Return (X, Y) of the center of cell containing provided text 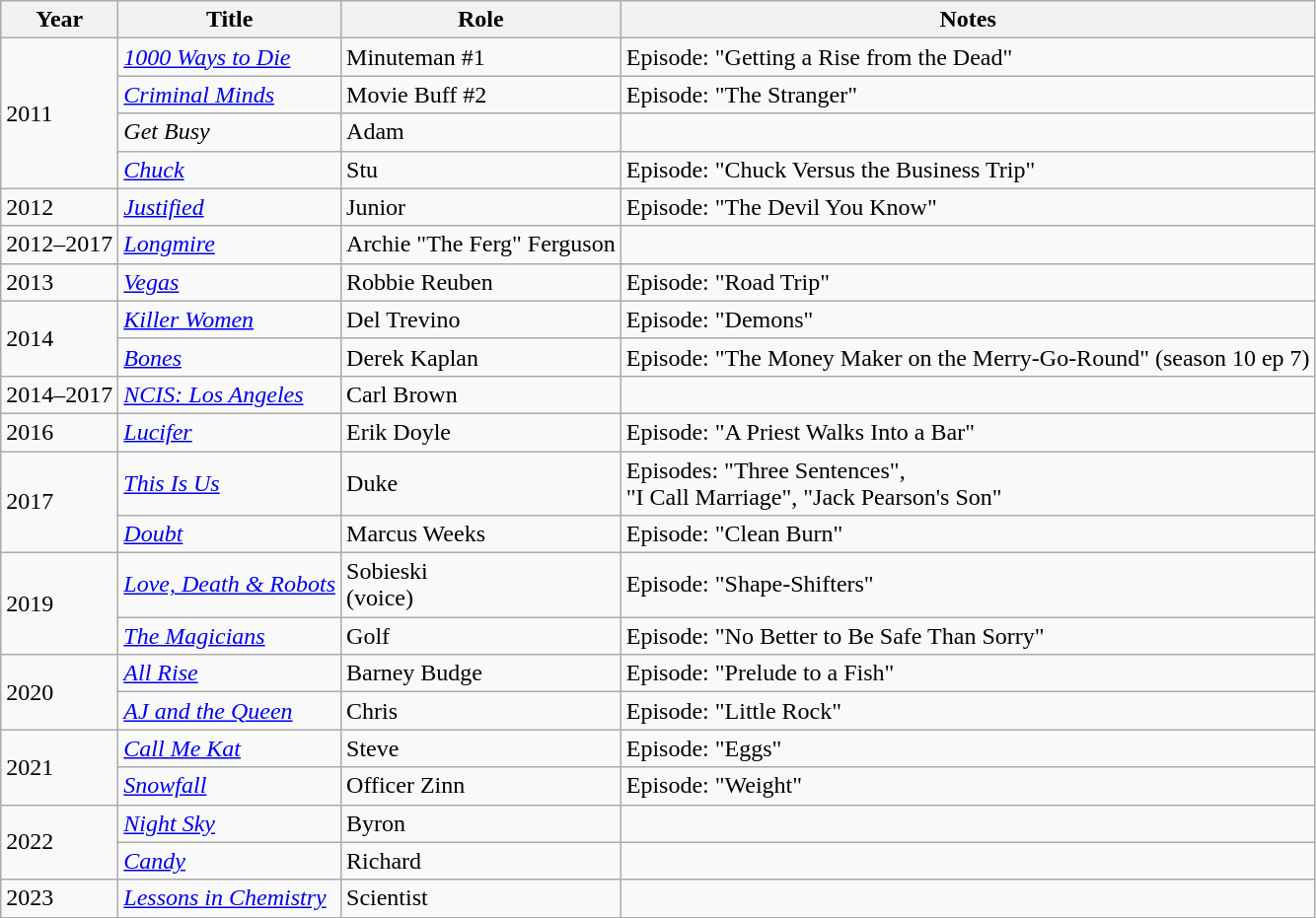
Carl Brown (481, 394)
Episode: "Clean Burn" (968, 534)
Steve (481, 748)
Episode: "Prelude to a Fish" (968, 673)
Vegas (230, 282)
Episode: "Little Rock" (968, 711)
The Magicians (230, 636)
2021 (59, 767)
Episodes: "Three Sentences", "I Call Marriage", "Jack Pearson's Son" (968, 483)
Episode: "No Better to Be Safe Than Sorry" (968, 636)
Role (481, 20)
Duke (481, 483)
2012–2017 (59, 245)
2016 (59, 432)
Snowfall (230, 786)
Episode: "The Stranger" (968, 95)
Episode: "Chuck Versus the Business Trip" (968, 170)
2020 (59, 692)
2014 (59, 338)
2014–2017 (59, 394)
2013 (59, 282)
AJ and the Queen (230, 711)
Episode: "Weight" (968, 786)
Del Trevino (481, 319)
Candy (230, 861)
Byron (481, 823)
All Rise (230, 673)
Longmire (230, 245)
Derek Kaplan (481, 357)
This Is Us (230, 483)
Barney Budge (481, 673)
NCIS: Los Angeles (230, 394)
Episode: "Getting a Rise from the Dead" (968, 57)
Episode: "Road Trip" (968, 282)
Richard (481, 861)
Golf (481, 636)
2022 (59, 842)
Get Busy (230, 132)
Lessons in Chemistry (230, 898)
Episode: "A Priest Walks Into a Bar" (968, 432)
Criminal Minds (230, 95)
Minuteman #1 (481, 57)
Erik Doyle (481, 432)
Title (230, 20)
Year (59, 20)
Chris (481, 711)
Love, Death & Robots (230, 586)
Junior (481, 207)
Justified (230, 207)
Archie "The Ferg" Ferguson (481, 245)
2023 (59, 898)
Episode: "The Devil You Know" (968, 207)
Sobieski (voice) (481, 586)
Marcus Weeks (481, 534)
Stu (481, 170)
Episode: "Shape-Shifters" (968, 586)
Officer Zinn (481, 786)
2019 (59, 603)
Doubt (230, 534)
Call Me Kat (230, 748)
Killer Women (230, 319)
Episode: "Demons" (968, 319)
2017 (59, 503)
Robbie Reuben (481, 282)
2011 (59, 113)
Chuck (230, 170)
Adam (481, 132)
Notes (968, 20)
Episode: "Eggs" (968, 748)
1000 Ways to Die (230, 57)
Night Sky (230, 823)
Lucifer (230, 432)
2012 (59, 207)
Bones (230, 357)
Movie Buff #2 (481, 95)
Scientist (481, 898)
Episode: "The Money Maker on the Merry-Go-Round" (season 10 ep 7) (968, 357)
